Scan for the cell matching the given text and deliver its [x, y] coordinate at center. 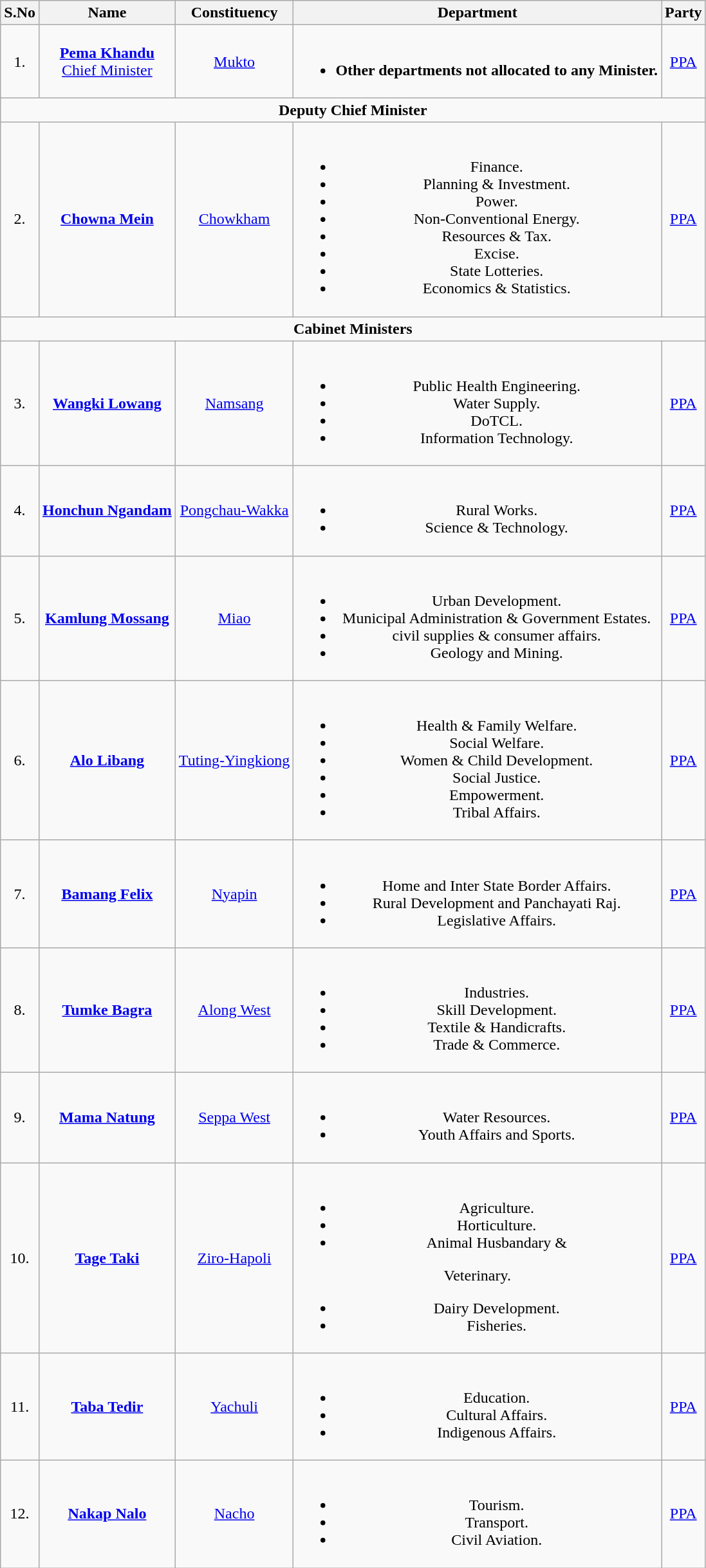
7. [20, 894]
Tourism.Transport.Civil Aviation. [478, 1514]
Bamang Felix [107, 894]
Nakap Nalo [107, 1514]
Honchun Ngandam [107, 511]
Education.Cultural Affairs.Indigenous Affairs. [478, 1407]
S.No [20, 13]
Mama Natung [107, 1117]
6. [20, 760]
9. [20, 1117]
11. [20, 1407]
Cabinet Ministers [353, 329]
Mukto [234, 62]
12. [20, 1514]
Along West [234, 1010]
Tumke Bagra [107, 1010]
Agriculture.Horticulture.Animal Husbandary &Veterinary.Dairy Development.Fisheries. [478, 1258]
Finance.Planning & Investment.Power.Non-Conventional Energy.Resources & Tax.Excise.State Lotteries.Economics & Statistics. [478, 219]
Urban Development.Municipal Administration & Government Estates.civil supplies & consumer affairs.Geology and Mining. [478, 618]
Wangki Lowang [107, 403]
Industries.Skill Development.Textile & Handicrafts.Trade & Commerce. [478, 1010]
5. [20, 618]
Tuting-Yingkiong [234, 760]
Seppa West [234, 1117]
Home and Inter State Border Affairs.Rural Development and Panchayati Raj.Legislative Affairs. [478, 894]
Deputy Chief Minister [353, 110]
Nyapin [234, 894]
2. [20, 219]
Alo Libang [107, 760]
Public Health Engineering.Water Supply.DoTCL.Information Technology. [478, 403]
Water Resources.Youth Affairs and Sports. [478, 1117]
Ziro-Hapoli [234, 1258]
Party [683, 13]
Nacho [234, 1514]
4. [20, 511]
Taba Tedir [107, 1407]
Other departments not allocated to any Minister. [478, 62]
Name [107, 13]
8. [20, 1010]
Pema KhanduChief Minister [107, 62]
Yachuli [234, 1407]
Department [478, 13]
Tage Taki [107, 1258]
Rural Works.Science & Technology. [478, 511]
Chowna Mein [107, 219]
Chowkham [234, 219]
Kamlung Mossang [107, 618]
10. [20, 1258]
Miao [234, 618]
Health & Family Welfare.Social Welfare.Women & Child Development.Social Justice.Empowerment.Tribal Affairs. [478, 760]
3. [20, 403]
1. [20, 62]
Namsang [234, 403]
Pongchau-Wakka [234, 511]
Constituency [234, 13]
